Locate the cell with the specified text and output its (x, y) center coordinate. 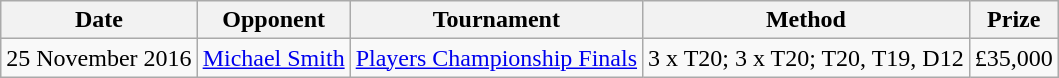
Players Championship Finals (496, 58)
Michael Smith (274, 58)
Prize (1014, 20)
25 November 2016 (99, 58)
Tournament (496, 20)
3 x T20; 3 x T20; T20, T19, D12 (806, 58)
£35,000 (1014, 58)
Opponent (274, 20)
Date (99, 20)
Method (806, 20)
